Detect which cell encompasses the target text, then output its [X, Y] center coordinate. 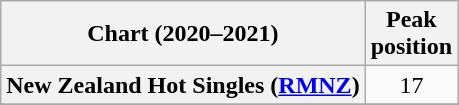
Chart (2020–2021) [183, 34]
New Zealand Hot Singles (RMNZ) [183, 85]
Peakposition [411, 34]
17 [411, 85]
